Search for the cell housing the specified text and yield its [X, Y] center coordinate. 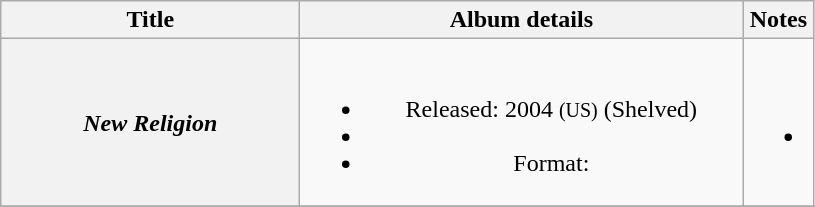
Album details [522, 20]
Notes [778, 20]
Released: 2004 (US) (Shelved)Format: [522, 122]
Title [150, 20]
New Religion [150, 122]
